Return the (x, y) coordinate for the center point of the cell that contains the specified text.  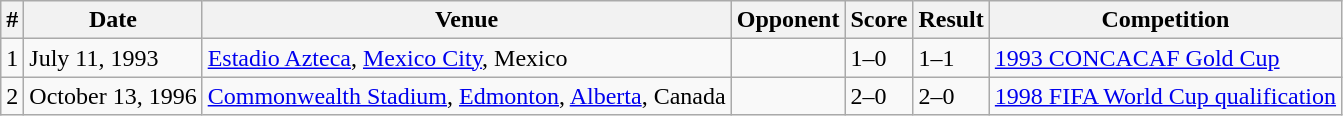
1993 CONCACAF Gold Cup (1165, 58)
1 (12, 58)
Result (951, 20)
Opponent (788, 20)
Estadio Azteca, Mexico City, Mexico (466, 58)
1–0 (879, 58)
1–1 (951, 58)
2 (12, 96)
July 11, 1993 (113, 58)
Date (113, 20)
Commonwealth Stadium, Edmonton, Alberta, Canada (466, 96)
Competition (1165, 20)
Score (879, 20)
# (12, 20)
October 13, 1996 (113, 96)
1998 FIFA World Cup qualification (1165, 96)
Venue (466, 20)
